Find where the given text appears and provide that cell's center as (x, y) coordinate. 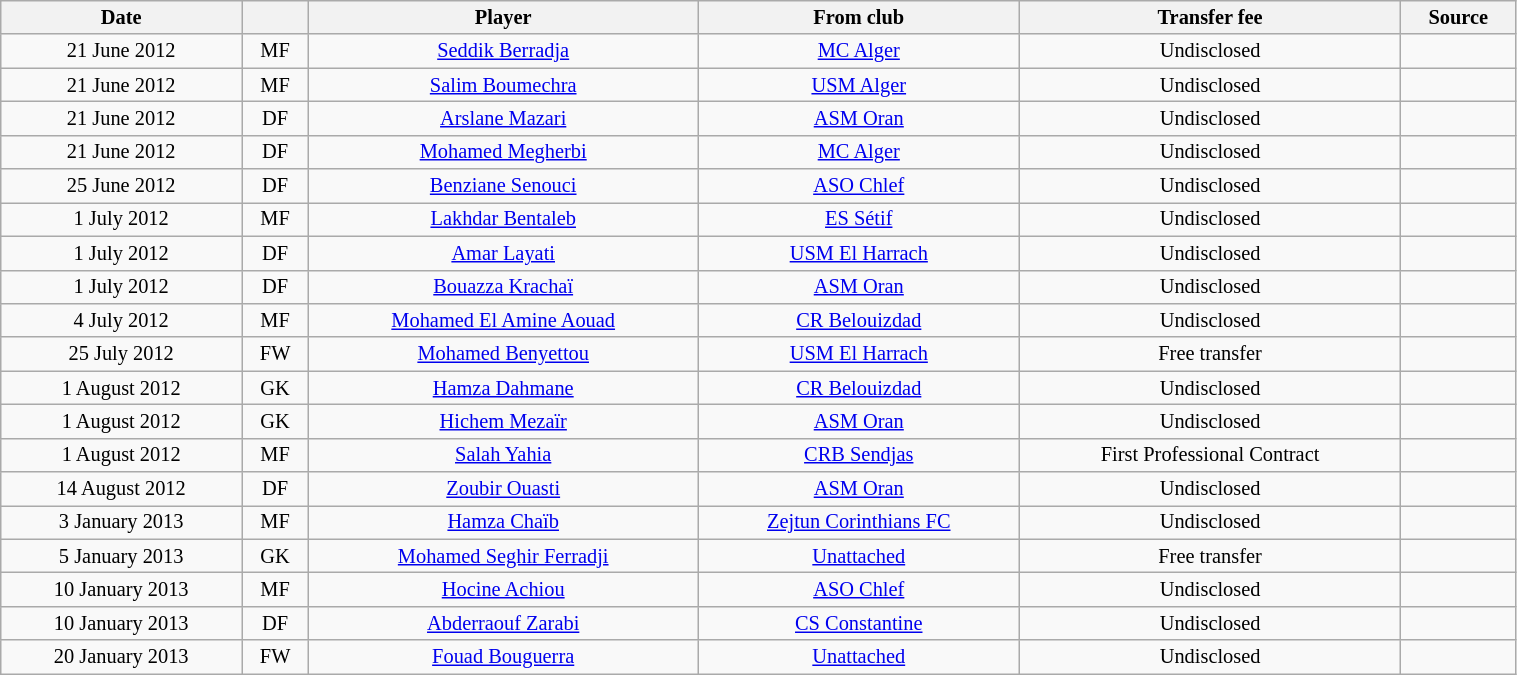
Transfer fee (1210, 17)
5 January 2013 (122, 556)
Salim Boumechra (504, 85)
14 August 2012 (122, 489)
Zejtun Corinthians FC (859, 522)
25 June 2012 (122, 186)
CRB Sendjas (859, 455)
Benziane Senouci (504, 186)
First Professional Contract (1210, 455)
CS Constantine (859, 623)
Hamza Dahmane (504, 388)
Hichem Mezaïr (504, 421)
Salah Yahia (504, 455)
Player (504, 17)
Amar Layati (504, 253)
Mohamed El Amine Aouad (504, 320)
Fouad Bouguerra (504, 657)
Arslane Mazari (504, 118)
Hamza Chaïb (504, 522)
3 January 2013 (122, 522)
Seddik Berradja (504, 51)
25 July 2012 (122, 354)
Mohamed Benyettou (504, 354)
USM Alger (859, 85)
Mohamed Seghir Ferradji (504, 556)
Date (122, 17)
Zoubir Ouasti (504, 489)
20 January 2013 (122, 657)
4 July 2012 (122, 320)
Source (1458, 17)
Lakhdar Bentaleb (504, 219)
Abderraouf Zarabi (504, 623)
Mohamed Megherbi (504, 152)
Hocine Achiou (504, 589)
Bouazza Krachaï (504, 287)
ES Sétif (859, 219)
From club (859, 17)
